Extract the [x, y] coordinate from the center of the cell holding the provided text.  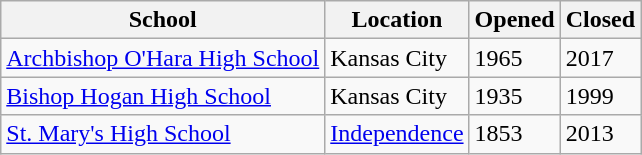
1999 [600, 96]
Opened [514, 20]
Bishop Hogan High School [163, 96]
2013 [600, 134]
Independence [397, 134]
2017 [600, 58]
Closed [600, 20]
1965 [514, 58]
School [163, 20]
Archbishop O'Hara High School [163, 58]
Location [397, 20]
1935 [514, 96]
St. Mary's High School [163, 134]
1853 [514, 134]
